From the cell containing the given text, extract its center point as [X, Y] coordinate. 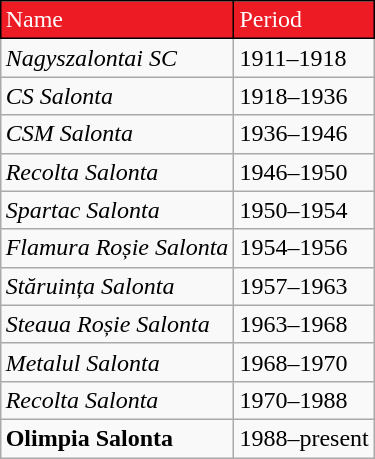
Spartac Salonta [117, 210]
Nagyszalontai SC [117, 58]
Flamura Roșie Salonta [117, 248]
1918–1936 [304, 96]
1936–1946 [304, 134]
Metalul Salonta [117, 362]
1968–1970 [304, 362]
1957–1963 [304, 286]
1911–1918 [304, 58]
1946–1950 [304, 172]
1963–1968 [304, 324]
1970–1988 [304, 400]
1954–1956 [304, 248]
CS Salonta [117, 96]
1950–1954 [304, 210]
Stăruința Salonta [117, 286]
Period [304, 20]
Name [117, 20]
Olimpia Salonta [117, 438]
CSM Salonta [117, 134]
Steaua Roșie Salonta [117, 324]
1988–present [304, 438]
